Scan for the cell matching the given text and deliver its (x, y) coordinate at center. 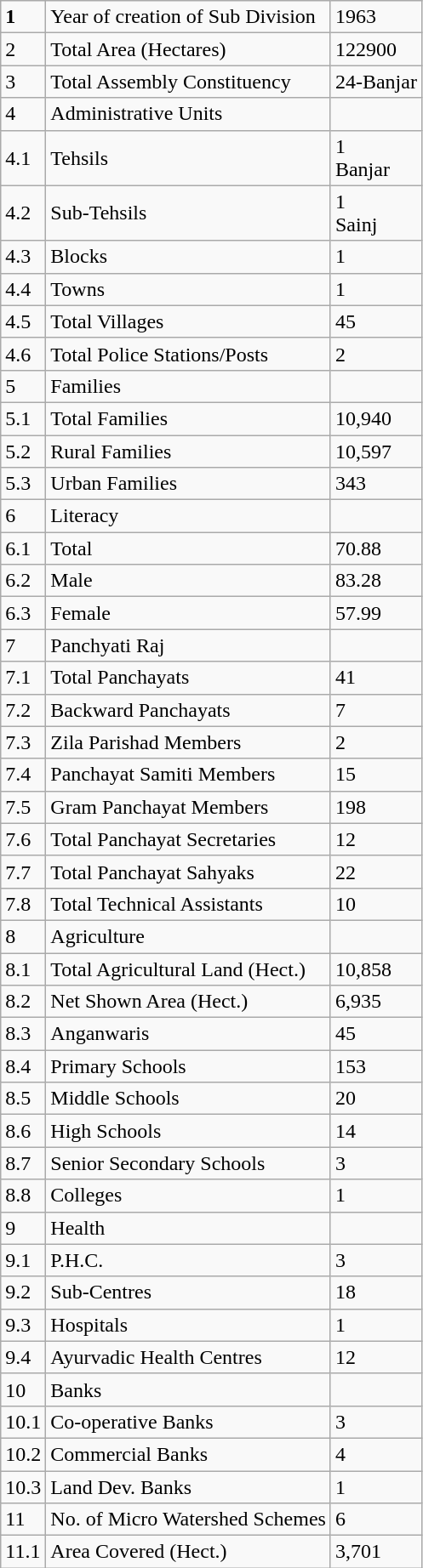
Health (189, 1228)
4.6 (24, 354)
Agriculture (189, 936)
No. of Micro Watershed Schemes (189, 1520)
8.4 (24, 1066)
3,701 (376, 1552)
5.1 (24, 418)
4.1 (24, 158)
10.2 (24, 1454)
1Banjar (376, 158)
8.8 (24, 1196)
10,940 (376, 418)
41 (376, 678)
9.1 (24, 1260)
122900 (376, 49)
83.28 (376, 581)
Female (189, 613)
343 (376, 484)
7.7 (24, 872)
Gram Panchayat Members (189, 807)
10.3 (24, 1487)
Year of creation of Sub Division (189, 17)
6,935 (376, 1002)
22 (376, 872)
1Sainj (376, 213)
Colleges (189, 1196)
Total Area (Hectares) (189, 49)
Sub-Centres (189, 1292)
Backward Panchayats (189, 710)
6.2 (24, 581)
Co-operative Banks (189, 1422)
Administrative Units (189, 114)
7.8 (24, 904)
7.1 (24, 678)
Panchayat Samiti Members (189, 775)
Towns (189, 289)
Panchyati Raj (189, 645)
7.2 (24, 710)
Hospitals (189, 1325)
Commercial Banks (189, 1454)
10.1 (24, 1422)
Total Panchayats (189, 678)
4.4 (24, 289)
10,597 (376, 452)
4.5 (24, 321)
153 (376, 1066)
Total Police Stations/Posts (189, 354)
7.3 (24, 742)
7.5 (24, 807)
Tehsils (189, 158)
5 (24, 386)
8.1 (24, 969)
57.99 (376, 613)
Male (189, 581)
Urban Families (189, 484)
Sub-Tehsils (189, 213)
1963 (376, 17)
198 (376, 807)
7.6 (24, 839)
P.H.C. (189, 1260)
8.3 (24, 1034)
6.1 (24, 548)
Total Panchayat Sahyaks (189, 872)
9.4 (24, 1357)
Banks (189, 1389)
Total (189, 548)
9.2 (24, 1292)
6.3 (24, 613)
Senior Secondary Schools (189, 1163)
8.6 (24, 1131)
7.4 (24, 775)
24-Banjar (376, 82)
14 (376, 1131)
8.7 (24, 1163)
Total Panchayat Secretaries (189, 839)
Total Assembly Constituency (189, 82)
Primary Schools (189, 1066)
Ayurvadic Health Centres (189, 1357)
10,858 (376, 969)
Total Agricultural Land (Hect.) (189, 969)
8.2 (24, 1002)
Blocks (189, 257)
Net Shown Area (Hect.) (189, 1002)
5.2 (24, 452)
9.3 (24, 1325)
70.88 (376, 548)
8 (24, 936)
8.5 (24, 1099)
Area Covered (Hect.) (189, 1552)
Total Villages (189, 321)
11 (24, 1520)
11.1 (24, 1552)
Rural Families (189, 452)
4.3 (24, 257)
Land Dev. Banks (189, 1487)
20 (376, 1099)
Anganwaris (189, 1034)
Families (189, 386)
9 (24, 1228)
Total Technical Assistants (189, 904)
Literacy (189, 516)
Total Families (189, 418)
5.3 (24, 484)
4.2 (24, 213)
18 (376, 1292)
Middle Schools (189, 1099)
Zila Parishad Members (189, 742)
15 (376, 775)
High Schools (189, 1131)
